Return the (x, y) coordinate for the center point of the cell that contains the specified text.  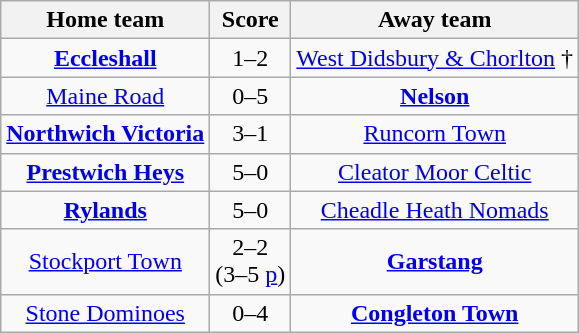
2–2(3–5 p) (250, 262)
Cleator Moor Celtic (435, 172)
Home team (106, 20)
3–1 (250, 134)
Rylands (106, 210)
Nelson (435, 96)
Cheadle Heath Nomads (435, 210)
1–2 (250, 58)
West Didsbury & Chorlton † (435, 58)
Northwich Victoria (106, 134)
Score (250, 20)
0–4 (250, 313)
Runcorn Town (435, 134)
0–5 (250, 96)
Congleton Town (435, 313)
Garstang (435, 262)
Stone Dominoes (106, 313)
Away team (435, 20)
Maine Road (106, 96)
Stockport Town (106, 262)
Eccleshall (106, 58)
Prestwich Heys (106, 172)
